Provide the [X, Y] coordinate of the cell's center where the given text is located.  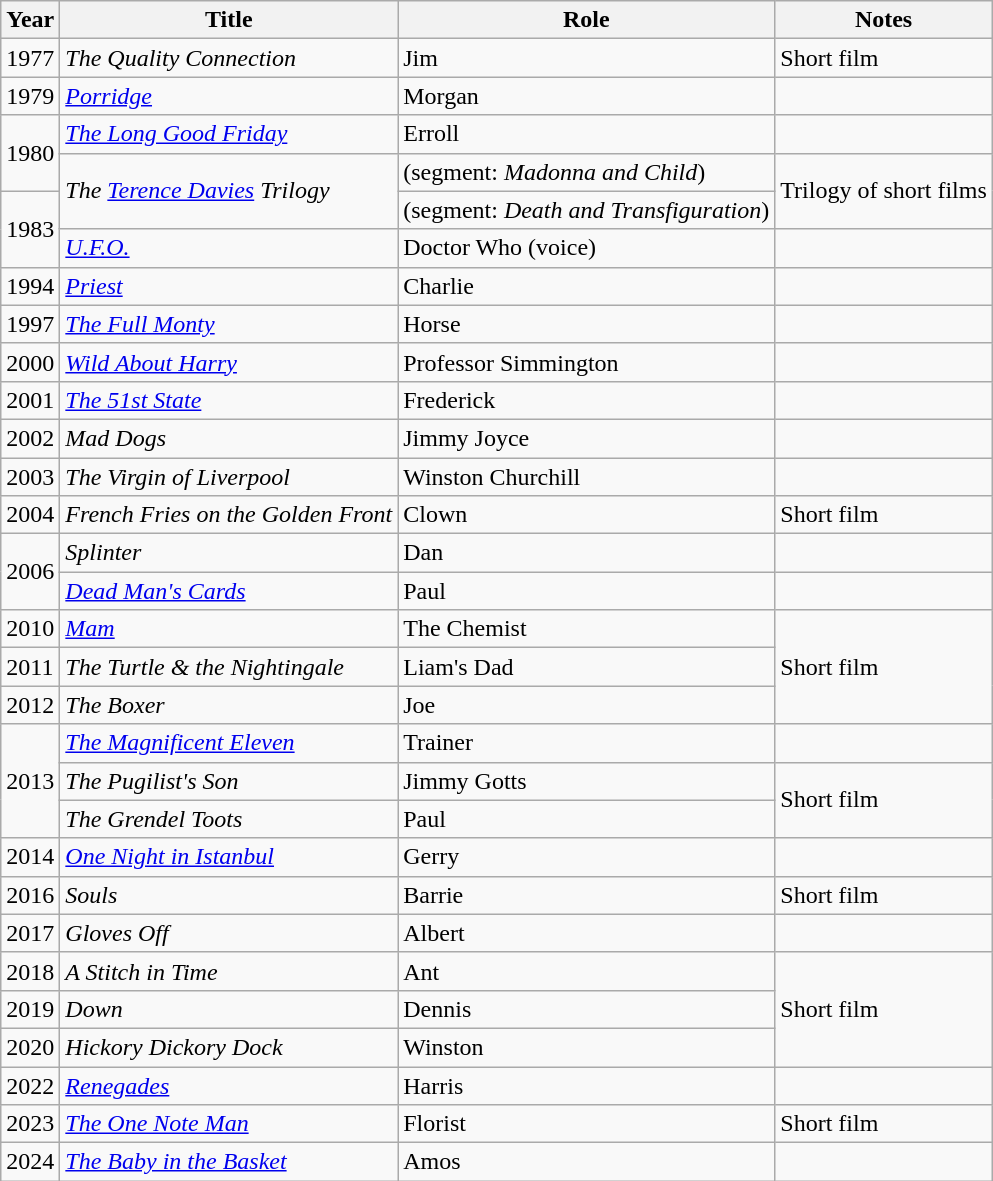
Dead Man's Cards [229, 591]
2020 [30, 1047]
Jimmy Joyce [586, 438]
Gloves Off [229, 933]
2017 [30, 933]
2000 [30, 362]
The Chemist [586, 629]
Gerry [586, 857]
The One Note Man [229, 1124]
Harris [586, 1085]
2012 [30, 705]
Doctor Who (voice) [586, 248]
1994 [30, 286]
Winston [586, 1047]
Dennis [586, 1009]
The Grendel Toots [229, 819]
2023 [30, 1124]
2004 [30, 515]
Erroll [586, 134]
Ant [586, 971]
1980 [30, 153]
Porridge [229, 96]
The Long Good Friday [229, 134]
The Terence Davies Trilogy [229, 191]
1997 [30, 324]
Renegades [229, 1085]
Priest [229, 286]
1983 [30, 229]
(segment: Madonna and Child) [586, 172]
2010 [30, 629]
The Full Monty [229, 324]
2006 [30, 572]
Year [30, 20]
2018 [30, 971]
Splinter [229, 553]
Souls [229, 895]
The Pugilist's Son [229, 781]
Trilogy of short films [884, 191]
1977 [30, 58]
The Quality Connection [229, 58]
Winston Churchill [586, 477]
Amos [586, 1162]
Joe [586, 705]
Frederick [586, 400]
The Boxer [229, 705]
Down [229, 1009]
Mam [229, 629]
The Magnificent Eleven [229, 743]
Morgan [586, 96]
Charlie [586, 286]
Barrie [586, 895]
The Baby in the Basket [229, 1162]
One Night in Istanbul [229, 857]
Mad Dogs [229, 438]
Role [586, 20]
Jim [586, 58]
2016 [30, 895]
French Fries on the Golden Front [229, 515]
2013 [30, 781]
Horse [586, 324]
Notes [884, 20]
(segment: Death and Transfiguration) [586, 210]
2011 [30, 667]
Albert [586, 933]
Professor Simmington [586, 362]
Dan [586, 553]
2024 [30, 1162]
The 51st State [229, 400]
Title [229, 20]
2019 [30, 1009]
2014 [30, 857]
2003 [30, 477]
Hickory Dickory Dock [229, 1047]
2002 [30, 438]
Florist [586, 1124]
Clown [586, 515]
1979 [30, 96]
A Stitch in Time [229, 971]
Wild About Harry [229, 362]
The Turtle & the Nightingale [229, 667]
2001 [30, 400]
Liam's Dad [586, 667]
U.F.O. [229, 248]
The Virgin of Liverpool [229, 477]
2022 [30, 1085]
Trainer [586, 743]
Jimmy Gotts [586, 781]
